Output the (x, y) coordinate of the center of the cell containing the given text.  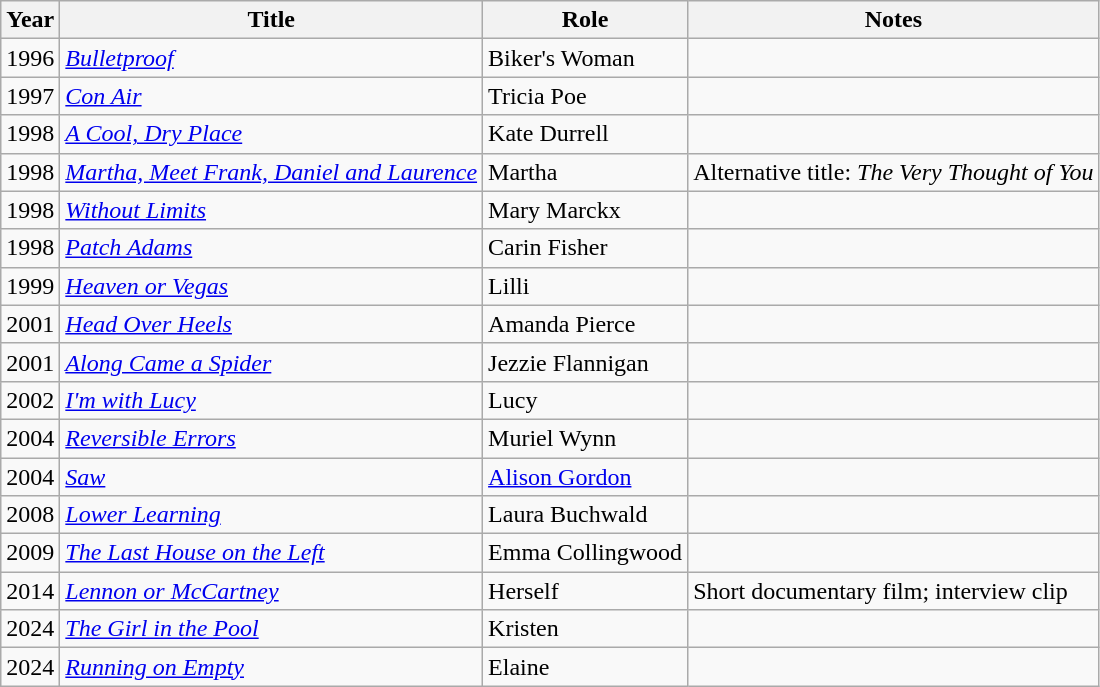
Notes (894, 20)
I'm with Lucy (272, 400)
2009 (30, 553)
Lower Learning (272, 515)
The Last House on the Left (272, 553)
2014 (30, 591)
1996 (30, 58)
Con Air (272, 96)
Emma Collingwood (586, 553)
Alternative title: The Very Thought of You (894, 172)
Title (272, 20)
Lennon or McCartney (272, 591)
Reversible Errors (272, 438)
Short documentary film; interview clip (894, 591)
Year (30, 20)
Heaven or Vegas (272, 286)
Head Over Heels (272, 324)
Elaine (586, 667)
Herself (586, 591)
Laura Buchwald (586, 515)
The Girl in the Pool (272, 629)
Lilli (586, 286)
Mary Marckx (586, 210)
Jezzie Flannigan (586, 362)
2008 (30, 515)
2002 (30, 400)
Bulletproof (272, 58)
Lucy (586, 400)
Kate Durrell (586, 134)
Amanda Pierce (586, 324)
Biker's Woman (586, 58)
Alison Gordon (586, 477)
Muriel Wynn (586, 438)
Patch Adams (272, 248)
A Cool, Dry Place (272, 134)
Running on Empty (272, 667)
Role (586, 20)
1997 (30, 96)
Along Came a Spider (272, 362)
Kristen (586, 629)
Saw (272, 477)
1999 (30, 286)
Carin Fisher (586, 248)
Without Limits (272, 210)
Martha, Meet Frank, Daniel and Laurence (272, 172)
Martha (586, 172)
Tricia Poe (586, 96)
